Extract the (x, y) coordinate from the center of the cell holding the provided text.  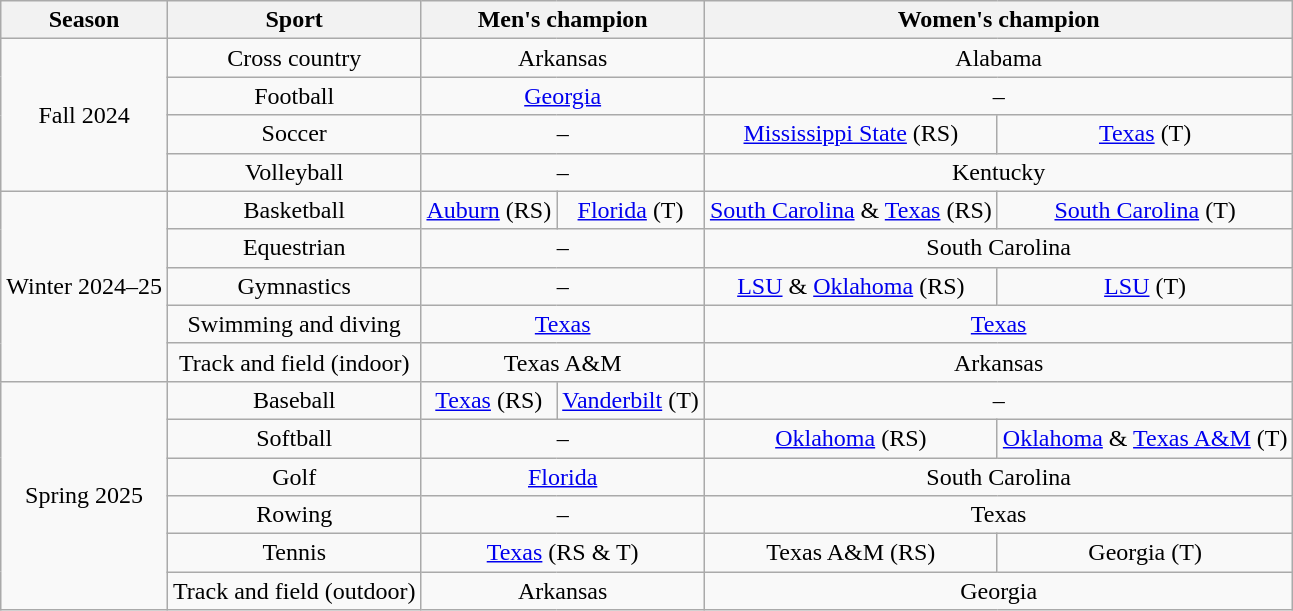
Men's champion (562, 20)
Baseball (294, 400)
Florida (562, 477)
Vanderbilt (T) (631, 400)
Florida (T) (631, 210)
Winter 2024–25 (84, 286)
Spring 2025 (84, 495)
Sport (294, 20)
Oklahoma & Texas A&M (T) (1145, 438)
Football (294, 96)
LSU & Oklahoma (RS) (850, 286)
Alabama (998, 58)
Rowing (294, 515)
Track and field (indoor) (294, 362)
Cross country (294, 58)
Texas A&M (562, 362)
Oklahoma (RS) (850, 438)
Track and field (outdoor) (294, 591)
Volleyball (294, 172)
Softball (294, 438)
Georgia (T) (1145, 553)
South Carolina & Texas (RS) (850, 210)
Fall 2024 (84, 115)
Women's champion (998, 20)
Tennis (294, 553)
Soccer (294, 134)
Gymnastics (294, 286)
Golf (294, 477)
Kentucky (998, 172)
Season (84, 20)
Texas (T) (1145, 134)
Texas (RS & T) (562, 553)
South Carolina (T) (1145, 210)
Equestrian (294, 248)
Auburn (RS) (489, 210)
Swimming and diving (294, 324)
Mississippi State (RS) (850, 134)
Texas (RS) (489, 400)
Texas A&M (RS) (850, 553)
LSU (T) (1145, 286)
Basketball (294, 210)
